Extract the [X, Y] coordinate from the center of the cell holding the provided text.  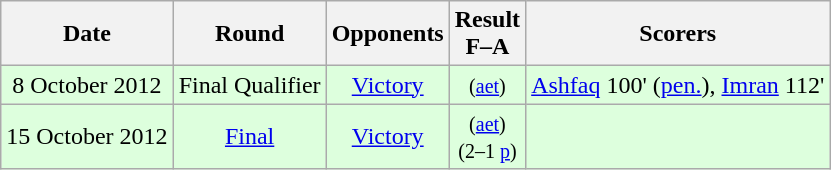
Scorers [678, 34]
Opponents [388, 34]
Round [250, 34]
(aet)(2–1 p) [487, 136]
(aet) [487, 85]
8 October 2012 [87, 85]
Final Qualifier [250, 85]
15 October 2012 [87, 136]
Final [250, 136]
ResultF–A [487, 34]
Ashfaq 100' (pen.), Imran 112' [678, 85]
Date [87, 34]
